Capture the cell that displays the provided text and extract its (X, Y) central coordinate. 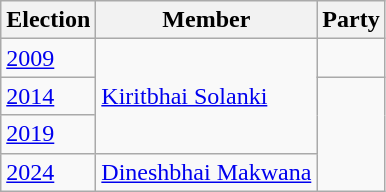
2009 (48, 58)
2024 (48, 172)
2019 (48, 134)
2014 (48, 96)
Dineshbhai Makwana (206, 172)
Kiritbhai Solanki (206, 96)
Member (206, 20)
Party (351, 20)
Election (48, 20)
